Capture the cell that displays the provided text and extract its [X, Y] central coordinate. 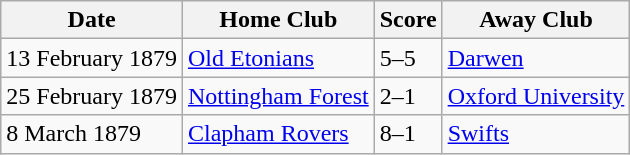
2–1 [408, 96]
13 February 1879 [92, 58]
Old Etonians [278, 58]
8 March 1879 [92, 134]
Home Club [278, 20]
Date [92, 20]
Away Club [536, 20]
25 February 1879 [92, 96]
Swifts [536, 134]
8–1 [408, 134]
Nottingham Forest [278, 96]
Clapham Rovers [278, 134]
Oxford University [536, 96]
Score [408, 20]
Darwen [536, 58]
5–5 [408, 58]
